Return (X, Y) of the center of cell containing provided text 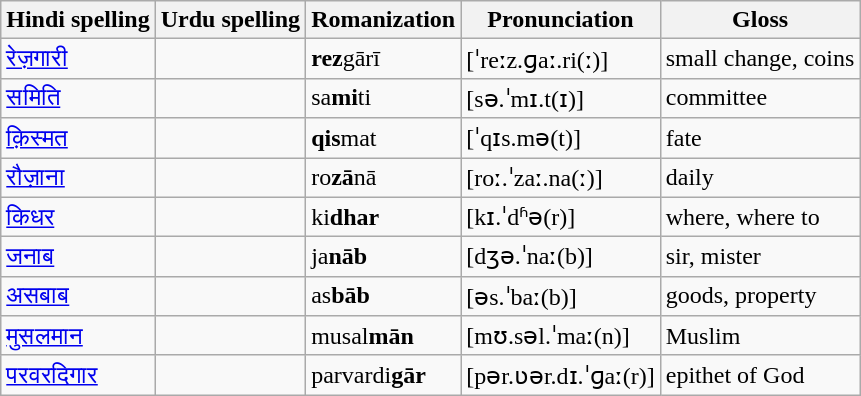
[mʊ.səl.ˈmaː(n)] (561, 336)
Hindi spelling (78, 20)
asbāb (384, 296)
[sə.ˈmɪ.t(ɪ)] (561, 98)
qismat (384, 138)
रेज़गारी (78, 59)
musalmān (384, 336)
Urdu spelling (230, 20)
rezgārī (384, 59)
Romanization (384, 20)
परवरदिगार (78, 375)
क़िस्मत (78, 138)
fate (760, 138)
Muslim (760, 336)
small change, coins (760, 59)
असबाब (78, 296)
samiti (384, 98)
रौज़ाना (78, 178)
janāb (384, 257)
parvardigār (384, 375)
Pronunciation (561, 20)
epithet of God (760, 375)
Gloss (760, 20)
kidhar (384, 217)
समिति (78, 98)
[pər.ʋər.dɪ.ˈɡaː(r)] (561, 375)
rozānā (384, 178)
किधर (78, 217)
[dʒə.ˈnaː(b)] (561, 257)
[əs.ˈbaː(b)] (561, 296)
daily (760, 178)
जनाब (78, 257)
[ˈreːz.ɡaː.ri(ː)] (561, 59)
where, where to (760, 217)
goods, property (760, 296)
sir, mister (760, 257)
[ˈqɪs.mə(t)] (561, 138)
मुसलमान (78, 336)
committee (760, 98)
[kɪ.ˈdʱə(r)] (561, 217)
[roː.ˈzaː.na(ː)] (561, 178)
